Output the (X, Y) coordinate of the center of the cell containing the given text.  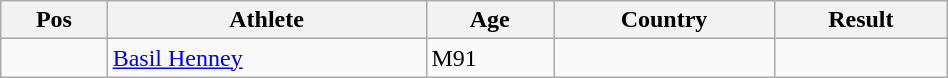
Result (860, 20)
Athlete (266, 20)
M91 (490, 58)
Pos (54, 20)
Age (490, 20)
Country (664, 20)
Basil Henney (266, 58)
